Search for the cell housing the specified text and yield its (X, Y) center coordinate. 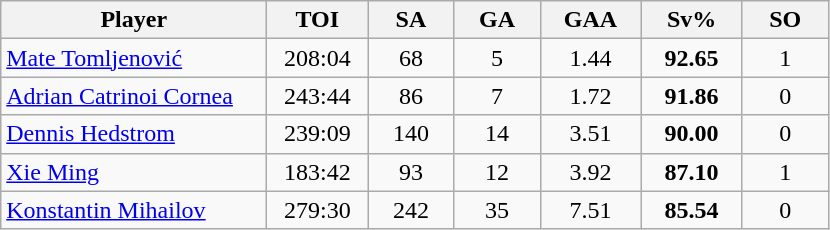
93 (411, 172)
Sv% (692, 20)
12 (497, 172)
Adrian Catrinoi Cornea (134, 96)
14 (497, 134)
279:30 (318, 210)
5 (497, 58)
239:09 (318, 134)
243:44 (318, 96)
90.00 (692, 134)
Xie Ming (134, 172)
GAA (590, 20)
Dennis Hedstrom (134, 134)
35 (497, 210)
183:42 (318, 172)
92.65 (692, 58)
91.86 (692, 96)
3.51 (590, 134)
SO (785, 20)
SA (411, 20)
86 (411, 96)
Mate Tomljenović (134, 58)
85.54 (692, 210)
87.10 (692, 172)
TOI (318, 20)
1.72 (590, 96)
3.92 (590, 172)
7 (497, 96)
242 (411, 210)
1.44 (590, 58)
68 (411, 58)
Konstantin Mihailov (134, 210)
GA (497, 20)
208:04 (318, 58)
7.51 (590, 210)
Player (134, 20)
140 (411, 134)
